Scan for the cell matching the given text and deliver its [x, y] coordinate at center. 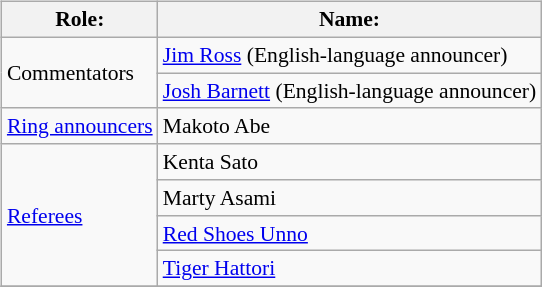
Josh Barnett (English-language announcer) [350, 91]
Red Shoes Unno [350, 233]
Tiger Hattori [350, 269]
Commentators [80, 72]
Name: [350, 20]
Role: [80, 20]
Makoto Abe [350, 126]
Marty Asami [350, 198]
Kenta Sato [350, 162]
Ring announcers [80, 126]
Jim Ross (English-language announcer) [350, 55]
Referees [80, 215]
